Scan for the cell matching the given text and deliver its [X, Y] coordinate at center. 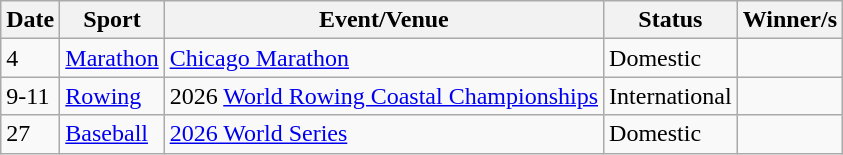
Date [30, 20]
Baseball [112, 134]
2026 World Series [384, 134]
27 [30, 134]
4 [30, 58]
Winner/s [790, 20]
Chicago Marathon [384, 58]
Rowing [112, 96]
2026 World Rowing Coastal Championships [384, 96]
Marathon [112, 58]
Sport [112, 20]
Status [671, 20]
Event/Venue [384, 20]
International [671, 96]
9-11 [30, 96]
